Locate the cell with the specified text and output its [x, y] center coordinate. 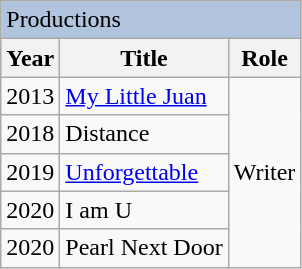
2019 [30, 172]
Distance [144, 134]
Year [30, 58]
2013 [30, 96]
I am U [144, 210]
Role [264, 58]
My Little Juan [144, 96]
2018 [30, 134]
Writer [264, 172]
Productions [151, 20]
Pearl Next Door [144, 248]
Title [144, 58]
Unforgettable [144, 172]
